Scan for the cell matching the given text and deliver its (X, Y) coordinate at center. 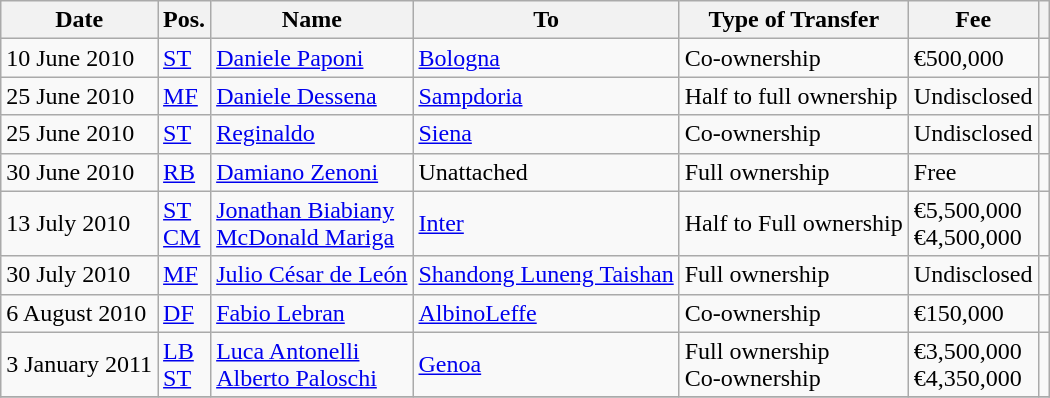
Fee (973, 20)
Free (973, 172)
€500,000 (973, 58)
Daniele Dessena (312, 96)
Jonathan Biabiany McDonald Mariga (312, 224)
Julio César de León (312, 275)
10 June 2010 (80, 58)
Fabio Lebran (312, 313)
AlbinoLeffe (546, 313)
13 July 2010 (80, 224)
To (546, 20)
Genoa (546, 364)
€150,000 (973, 313)
Date (80, 20)
ST CM (184, 224)
Inter (546, 224)
Type of Transfer (794, 20)
Damiano Zenoni (312, 172)
30 July 2010 (80, 275)
DF (184, 313)
30 June 2010 (80, 172)
Luca Antonelli Alberto Paloschi (312, 364)
Pos. (184, 20)
Half to Full ownership (794, 224)
Sampdoria (546, 96)
RB (184, 172)
Half to full ownership (794, 96)
Bologna (546, 58)
Unattached (546, 172)
Reginaldo (312, 134)
LBST (184, 364)
Daniele Paponi (312, 58)
Siena (546, 134)
3 January 2011 (80, 364)
Shandong Luneng Taishan (546, 275)
6 August 2010 (80, 313)
€3,500,000€4,350,000 (973, 364)
Full ownershipCo-ownership (794, 364)
Name (312, 20)
€5,500,000€4,500,000 (973, 224)
